Return [X, Y] of the center of cell containing provided text 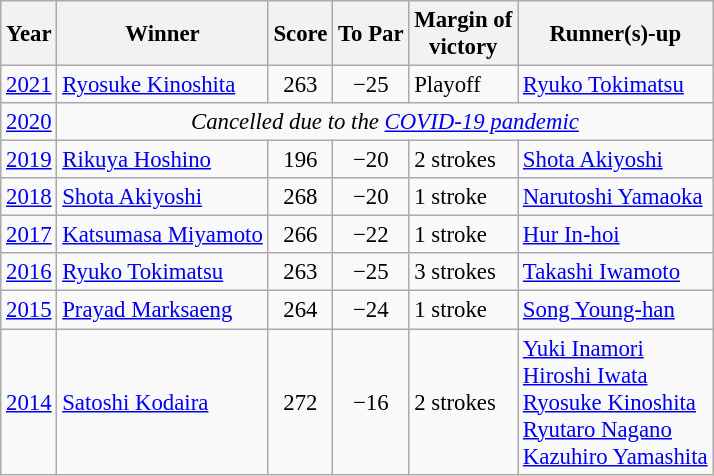
Hur In-hoi [616, 235]
Runner(s)-up [616, 34]
2020 [29, 122]
Song Young-han [616, 310]
2018 [29, 197]
2017 [29, 235]
Winner [162, 34]
−24 [371, 310]
266 [300, 235]
Satoshi Kodaira [162, 402]
−22 [371, 235]
Rikuya Hoshino [162, 160]
Katsumasa Miyamoto [162, 235]
Cancelled due to the COVID-19 pandemic [385, 122]
2015 [29, 310]
2019 [29, 160]
Takashi Iwamoto [616, 273]
Playoff [464, 85]
−16 [371, 402]
Score [300, 34]
Year [29, 34]
268 [300, 197]
2014 [29, 402]
264 [300, 310]
196 [300, 160]
Prayad Marksaeng [162, 310]
3 strokes [464, 273]
Yuki Inamori Hiroshi Iwata Ryosuke Kinoshita Ryutaro Nagano Kazuhiro Yamashita [616, 402]
2021 [29, 85]
272 [300, 402]
To Par [371, 34]
2016 [29, 273]
Margin ofvictory [464, 34]
Narutoshi Yamaoka [616, 197]
Ryosuke Kinoshita [162, 85]
